Search for the cell housing the specified text and yield its [x, y] center coordinate. 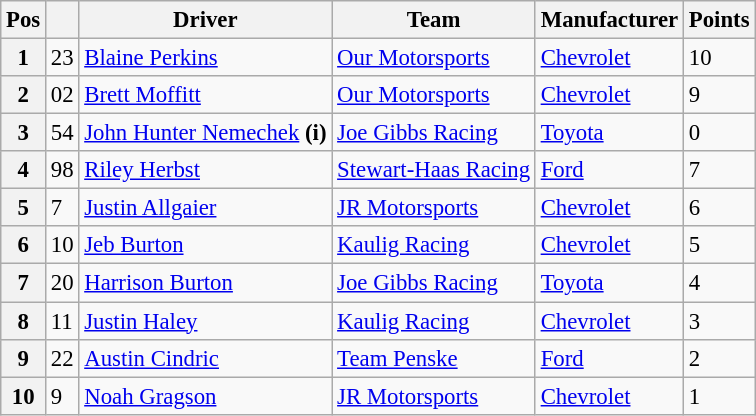
Points [718, 20]
Austin Cindric [206, 358]
8 [24, 321]
22 [62, 358]
Blaine Perkins [206, 58]
20 [62, 283]
Stewart-Haas Racing [434, 170]
Riley Herbst [206, 170]
Pos [24, 20]
Justin Allgaier [206, 208]
98 [62, 170]
Brett Moffitt [206, 95]
11 [62, 321]
Harrison Burton [206, 283]
0 [718, 133]
Noah Gragson [206, 396]
Driver [206, 20]
Jeb Burton [206, 245]
Team Penske [434, 358]
23 [62, 58]
Justin Haley [206, 321]
02 [62, 95]
Team [434, 20]
John Hunter Nemechek (i) [206, 133]
54 [62, 133]
Manufacturer [609, 20]
